Identify which cell holds the provided text, then report its (X, Y) central coordinate. 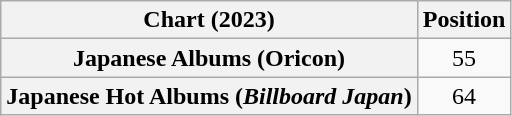
Japanese Hot Albums (Billboard Japan) (209, 96)
64 (464, 96)
Japanese Albums (Oricon) (209, 58)
Chart (2023) (209, 20)
55 (464, 58)
Position (464, 20)
